Return (X, Y) of the center of cell containing provided text 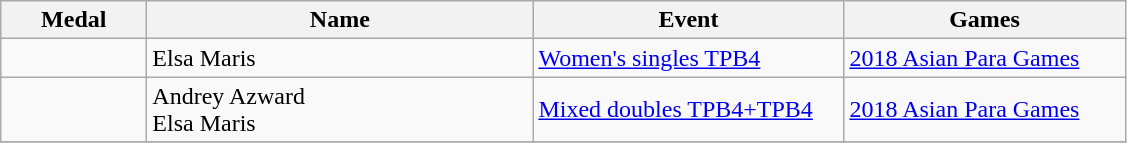
Andrey Azward Elsa Maris (340, 110)
Women's singles TPB4 (688, 58)
Games (984, 20)
Medal (74, 20)
Elsa Maris (340, 58)
Name (340, 20)
Mixed doubles TPB4+TPB4 (688, 110)
Event (688, 20)
